Identify which cell holds the provided text, then report its [X, Y] central coordinate. 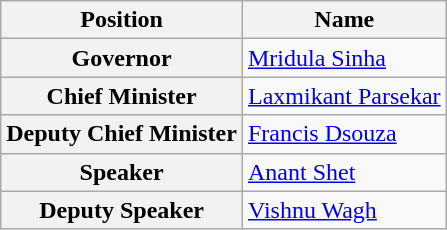
Speaker [122, 172]
Governor [122, 58]
Francis Dsouza [344, 134]
Position [122, 20]
Anant Shet [344, 172]
Deputy Chief Minister [122, 134]
Laxmikant Parsekar [344, 96]
Deputy Speaker [122, 210]
Vishnu Wagh [344, 210]
Chief Minister [122, 96]
Name [344, 20]
Mridula Sinha [344, 58]
